Output the [X, Y] coordinate of the center of the cell containing the given text.  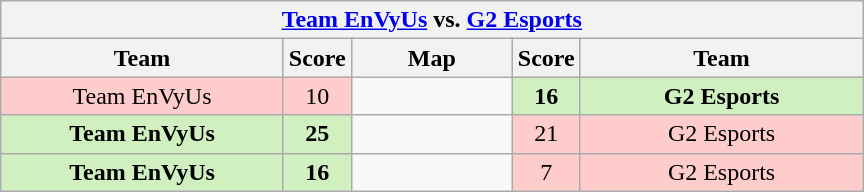
7 [546, 172]
Team EnVyUs vs. G2 Esports [432, 20]
25 [317, 134]
21 [546, 134]
Map [432, 58]
10 [317, 96]
